Return the [X, Y] coordinate for the center point of the cell that contains the specified text.  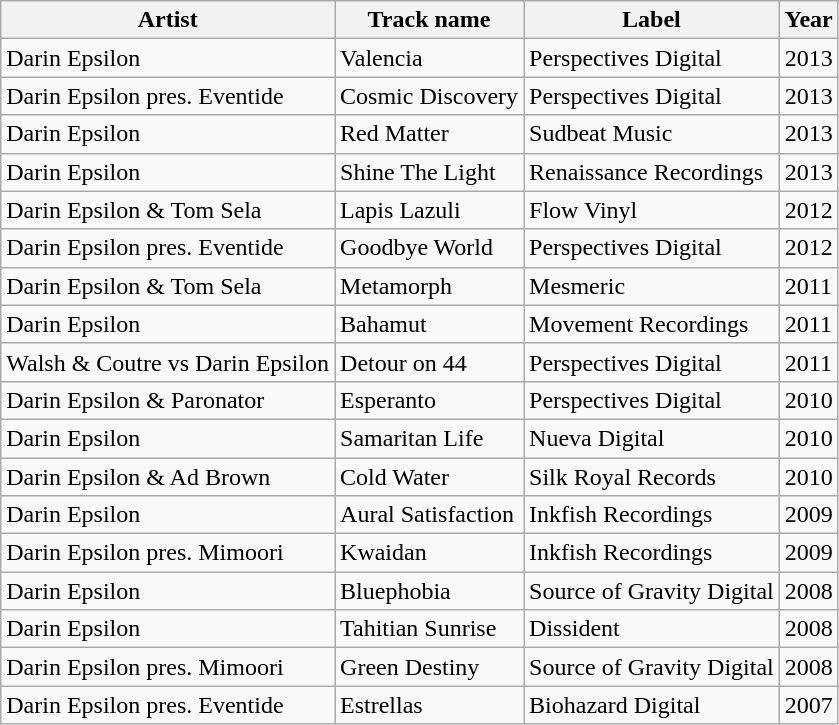
Detour on 44 [430, 362]
Movement Recordings [652, 324]
Renaissance Recordings [652, 172]
Label [652, 20]
Flow Vinyl [652, 210]
Tahitian Sunrise [430, 629]
2007 [808, 705]
Samaritan Life [430, 438]
Darin Epsilon & Paronator [168, 400]
Esperanto [430, 400]
Shine The Light [430, 172]
Bahamut [430, 324]
Darin Epsilon & Ad Brown [168, 477]
Mesmeric [652, 286]
Silk Royal Records [652, 477]
Valencia [430, 58]
Metamorph [430, 286]
Bluephobia [430, 591]
Lapis Lazuli [430, 210]
Dissident [652, 629]
Nueva Digital [652, 438]
Kwaidan [430, 553]
Walsh & Coutre vs Darin Epsilon [168, 362]
Green Destiny [430, 667]
Cosmic Discovery [430, 96]
Aural Satisfaction [430, 515]
Cold Water [430, 477]
Goodbye World [430, 248]
Year [808, 20]
Track name [430, 20]
Artist [168, 20]
Estrellas [430, 705]
Red Matter [430, 134]
Biohazard Digital [652, 705]
Sudbeat Music [652, 134]
